Detect which cell encompasses the target text, then output its [X, Y] center coordinate. 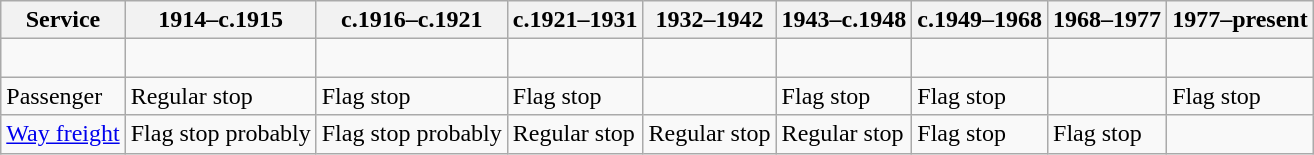
Service [63, 20]
1977–present [1240, 20]
c.1921–1931 [575, 20]
1968–1977 [1108, 20]
1932–1942 [710, 20]
1943–c.1948 [844, 20]
Way freight [63, 134]
1914–c.1915 [220, 20]
c.1949–1968 [980, 20]
Passenger [63, 96]
c.1916–c.1921 [412, 20]
